Capture the cell that displays the provided text and extract its [X, Y] central coordinate. 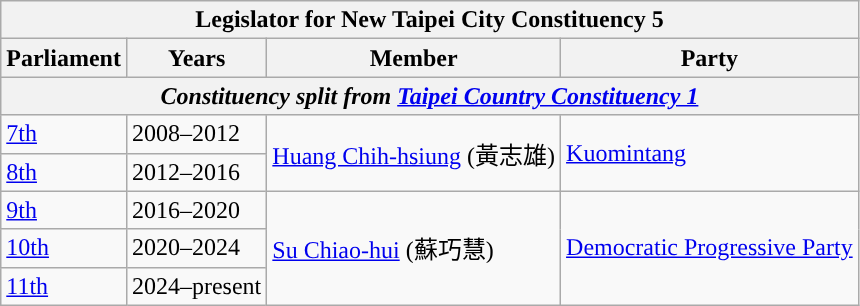
Constituency split from Taipei Country Constituency 1 [430, 96]
Member [414, 58]
2024–present [196, 286]
Huang Chih-hsiung (黃志雄) [414, 153]
7th [64, 134]
2008–2012 [196, 134]
2016–2020 [196, 210]
Years [196, 58]
Parliament [64, 58]
2020–2024 [196, 248]
Party [710, 58]
8th [64, 172]
Democratic Progressive Party [710, 248]
9th [64, 210]
Kuomintang [710, 153]
Su Chiao-hui (蘇巧慧) [414, 248]
10th [64, 248]
Legislator for New Taipei City Constituency 5 [430, 20]
2012–2016 [196, 172]
11th [64, 286]
